Output the [X, Y] coordinate of the center of the cell containing the given text.  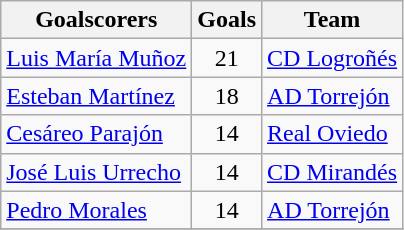
Pedro Morales [96, 210]
CD Mirandés [332, 172]
Goalscorers [96, 20]
18 [227, 96]
21 [227, 58]
Luis María Muñoz [96, 58]
CD Logroñés [332, 58]
Cesáreo Parajón [96, 134]
Team [332, 20]
José Luis Urrecho [96, 172]
Esteban Martínez [96, 96]
Goals [227, 20]
Real Oviedo [332, 134]
